For the text-containing cell, return its midpoint in [X, Y] coordinate format. 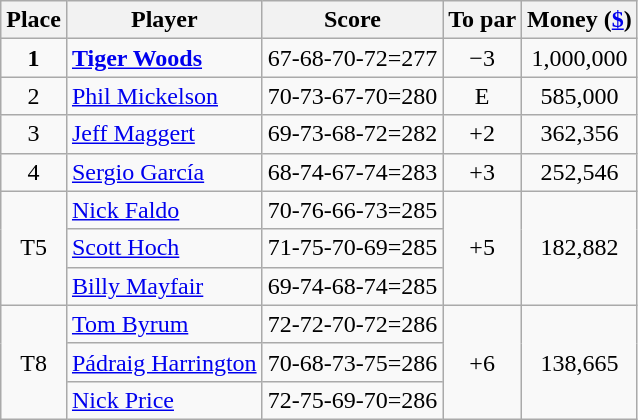
Nick Price [164, 400]
Score [352, 20]
1,000,000 [580, 58]
71-75-70-69=285 [352, 248]
252,546 [580, 172]
Tom Byrum [164, 324]
Billy Mayfair [164, 286]
362,356 [580, 134]
T8 [34, 362]
+3 [482, 172]
69-74-68-74=285 [352, 286]
Sergio García [164, 172]
585,000 [580, 96]
Player [164, 20]
+5 [482, 248]
72-75-69-70=286 [352, 400]
Jeff Maggert [164, 134]
138,665 [580, 362]
Phil Mickelson [164, 96]
3 [34, 134]
Scott Hoch [164, 248]
69-73-68-72=282 [352, 134]
70-68-73-75=286 [352, 362]
182,882 [580, 248]
70-76-66-73=285 [352, 210]
4 [34, 172]
Money ($) [580, 20]
To par [482, 20]
+2 [482, 134]
Place [34, 20]
67-68-70-72=277 [352, 58]
−3 [482, 58]
72-72-70-72=286 [352, 324]
Nick Faldo [164, 210]
1 [34, 58]
68-74-67-74=283 [352, 172]
+6 [482, 362]
T5 [34, 248]
70-73-67-70=280 [352, 96]
2 [34, 96]
Pádraig Harrington [164, 362]
Tiger Woods [164, 58]
E [482, 96]
